Extract the [x, y] coordinate from the center of the cell holding the provided text.  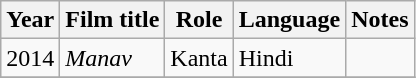
Film title [112, 20]
Language [289, 20]
Kanta [199, 58]
Role [199, 20]
Hindi [289, 58]
Year [30, 20]
Manav [112, 58]
Notes [380, 20]
2014 [30, 58]
